Locate the cell with the specified text and output its [x, y] center coordinate. 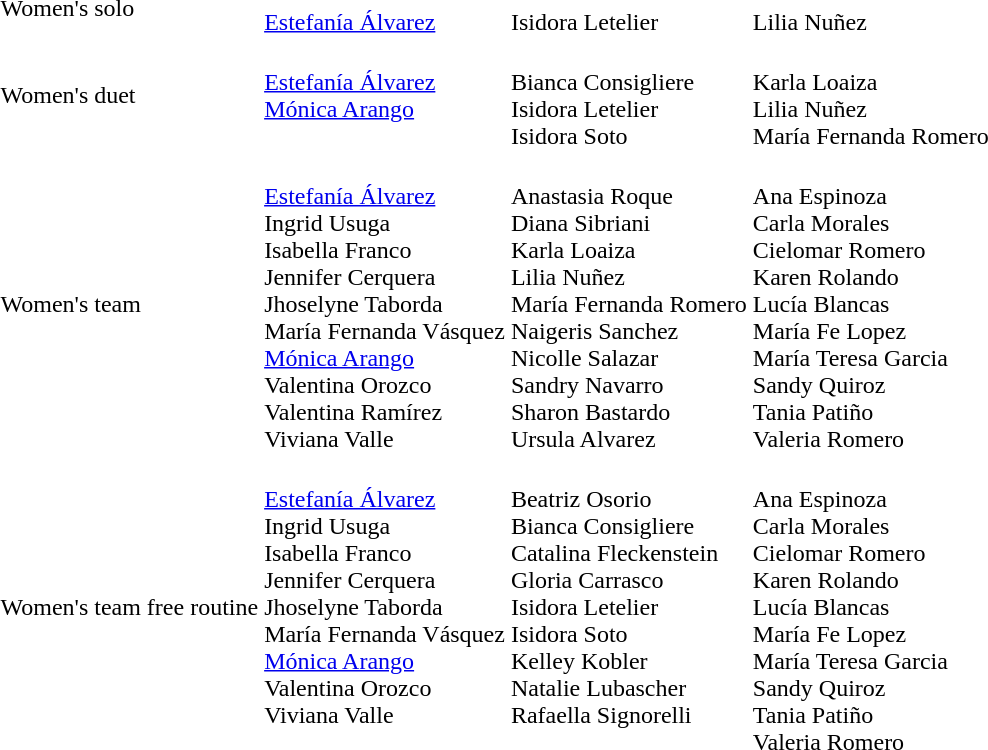
Anastasia RoqueDiana SibrianiKarla LoaizaLilia NuñezMaría Fernanda RomeroNaigeris SanchezNicolle SalazarSandry NavarroSharon BastardoUrsula Alvarez [628, 304]
Estefanía ÁlvarezMónica Arango [385, 96]
Bianca ConsigliereIsidora LetelierIsidora Soto [628, 96]
